Provide the (X, Y) coordinate of the cell's center where the given text is located.  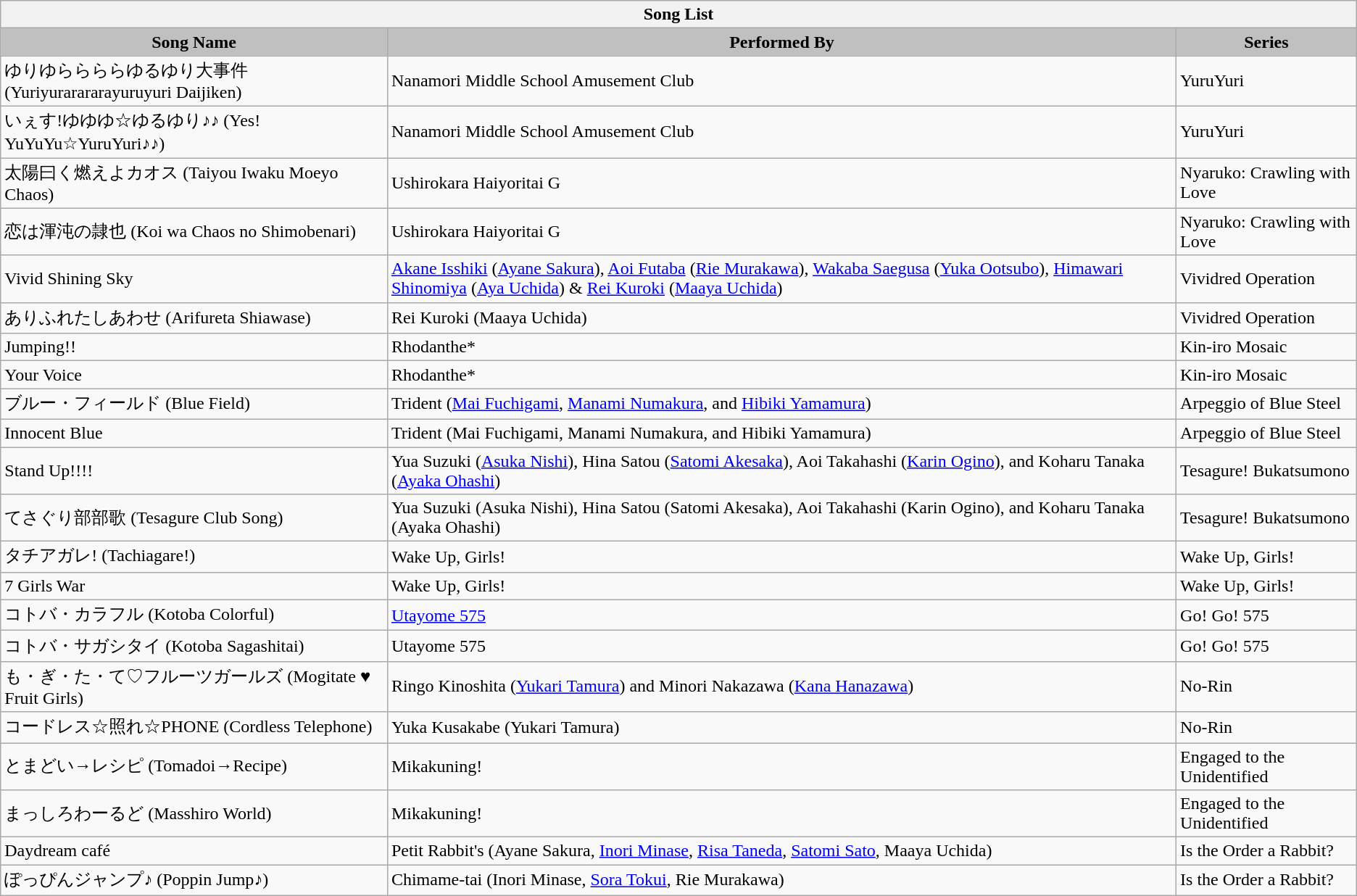
コトバ・カラフル (Kotoba Colorful) (194, 615)
Daydream café (194, 851)
まっしろわーるど (Masshiro World) (194, 813)
Ringo Kinoshita (Yukari Tamura) and Minori Nakazawa (Kana Hanazawa) (781, 686)
ゆりゆららららゆるゆり大事件 (Yuriyurarararayuruyuri Daijiken) (194, 81)
タチアガレ! (Tachiagare!) (194, 557)
恋は渾沌の隷也 (Koi wa Chaos no Shimobenari) (194, 232)
Your Voice (194, 375)
いぇす!ゆゆゆ☆ゆるゆり♪♪ (Yes! YuYuYu☆YuruYuri♪♪) (194, 132)
も・ぎ・た・て♡フルーツガールズ (Mogitate ♥ Fruit Girls) (194, 686)
Song List (678, 14)
ぽっぴんジャンプ♪ (Poppin Jump♪) (194, 880)
Song Name (194, 42)
コードレス☆照れ☆PHONE (Cordless Telephone) (194, 728)
Innocent Blue (194, 433)
Performed By (781, 42)
Yuka Kusakabe (Yukari Tamura) (781, 728)
とまどい→レシピ (Tomadoi→Recipe) (194, 766)
Stand Up!!!! (194, 470)
Rei Kuroki (Maaya Uchida) (781, 318)
Akane Isshiki (Ayane Sakura), Aoi Futaba (Rie Murakawa), Wakaba Saegusa (Yuka Ootsubo), Himawari Shinomiya (Aya Uchida) & Rei Kuroki (Maaya Uchida) (781, 278)
Chimame-tai (Inori Minase, Sora Tokui, Rie Murakawa) (781, 880)
Series (1267, 42)
Jumping!! (194, 347)
Petit Rabbit's (Ayane Sakura, Inori Minase, Risa Taneda, Satomi Sato, Maaya Uchida) (781, 851)
7 Girls War (194, 586)
Vivid Shining Sky (194, 278)
コトバ・サガシタイ (Kotoba Sagashitai) (194, 647)
ブルー・フィールド (Blue Field) (194, 405)
ありふれたしあわせ (Arifureta Shiawase) (194, 318)
てさぐり部部歌 (Tesagure Club Song) (194, 518)
太陽曰く燃えよカオス (Taiyou Iwaku Moeyo Chaos) (194, 183)
